Return the (x, y) coordinate for the center point of the cell that contains the specified text.  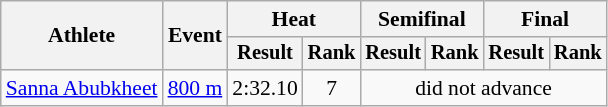
Heat (294, 19)
Event (196, 36)
did not advance (483, 88)
Sanna Abubkheet (82, 88)
Final (544, 19)
800 m (196, 88)
Semifinal (422, 19)
Athlete (82, 36)
7 (332, 88)
2:32.10 (264, 88)
